Find where the given text appears and provide that cell's center as (x, y) coordinate. 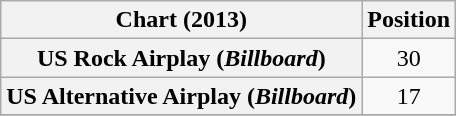
Position (409, 20)
30 (409, 58)
US Alternative Airplay (Billboard) (182, 96)
17 (409, 96)
Chart (2013) (182, 20)
US Rock Airplay (Billboard) (182, 58)
